Extract the (x, y) coordinate from the center of the cell holding the provided text.  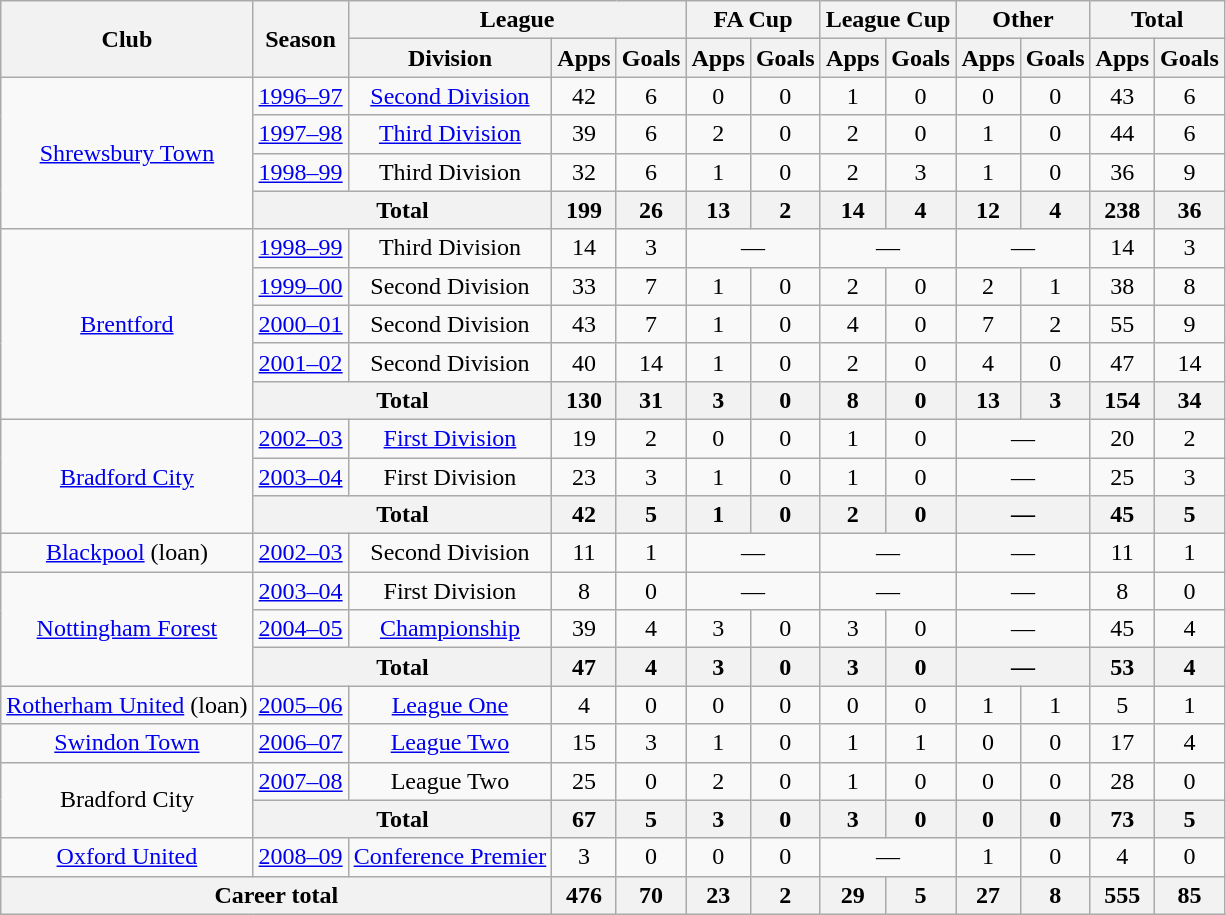
70 (651, 895)
154 (1122, 400)
FA Cup (753, 20)
73 (1122, 819)
27 (988, 895)
League Cup (888, 20)
38 (1122, 286)
555 (1122, 895)
Championship (450, 629)
Career total (276, 895)
League One (450, 705)
29 (852, 895)
53 (1122, 667)
26 (651, 210)
17 (1122, 743)
2005–06 (300, 705)
20 (1122, 438)
1996–97 (300, 96)
1997–98 (300, 134)
85 (1190, 895)
199 (584, 210)
Other (1023, 20)
2000–01 (300, 324)
Blackpool (loan) (127, 553)
476 (584, 895)
2007–08 (300, 781)
Division (450, 58)
44 (1122, 134)
1999–00 (300, 286)
Swindon Town (127, 743)
19 (584, 438)
33 (584, 286)
Brentford (127, 324)
Oxford United (127, 857)
12 (988, 210)
League (517, 20)
Club (127, 39)
2004–05 (300, 629)
34 (1190, 400)
Season (300, 39)
15 (584, 743)
32 (584, 172)
Nottingham Forest (127, 629)
130 (584, 400)
Conference Premier (450, 857)
67 (584, 819)
28 (1122, 781)
40 (584, 362)
31 (651, 400)
2001–02 (300, 362)
Shrewsbury Town (127, 153)
2008–09 (300, 857)
Rotherham United (loan) (127, 705)
238 (1122, 210)
55 (1122, 324)
2006–07 (300, 743)
